Scan for the cell matching the given text and deliver its (X, Y) coordinate at center. 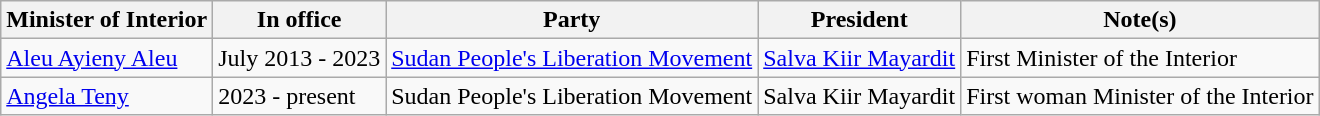
President (860, 20)
Minister of Interior (107, 20)
July 2013 - 2023 (300, 58)
Angela Teny (107, 96)
First Minister of the Interior (1140, 58)
Aleu Ayieny Aleu (107, 58)
2023 - present (300, 96)
Note(s) (1140, 20)
First woman Minister of the Interior (1140, 96)
Party (572, 20)
In office (300, 20)
